From the cell containing the given text, extract its center point as (X, Y) coordinate. 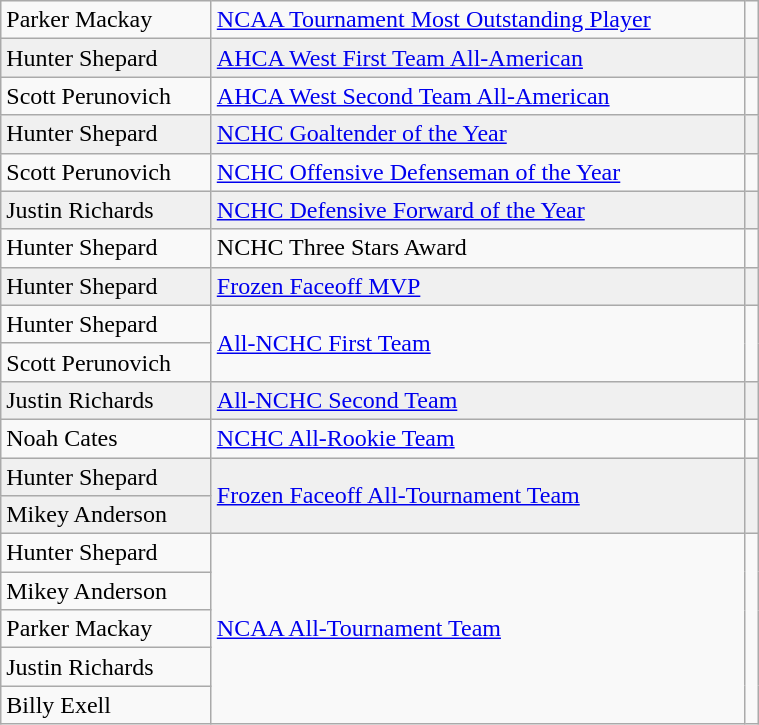
Frozen Faceoff All-Tournament Team (478, 496)
Frozen Faceoff MVP (478, 286)
AHCA West First Team All-American (478, 58)
AHCA West Second Team All-American (478, 96)
Noah Cates (106, 438)
NCAA All-Tournament Team (478, 629)
All-NCHC Second Team (478, 400)
NCAA Tournament Most Outstanding Player (478, 20)
NCHC Three Stars Award (478, 248)
NCHC Defensive Forward of the Year (478, 210)
NCHC All-Rookie Team (478, 438)
Billy Exell (106, 705)
NCHC Offensive Defenseman of the Year (478, 172)
All-NCHC First Team (478, 343)
NCHC Goaltender of the Year (478, 134)
